Pinpoint the cell where the given text exists, returning its (x, y) midpoint coordinate. 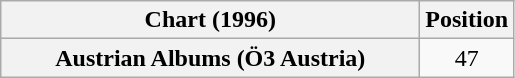
Chart (1996) (210, 20)
47 (467, 58)
Austrian Albums (Ö3 Austria) (210, 58)
Position (467, 20)
